Provide the [x, y] coordinate of the cell's center where the given text is located.  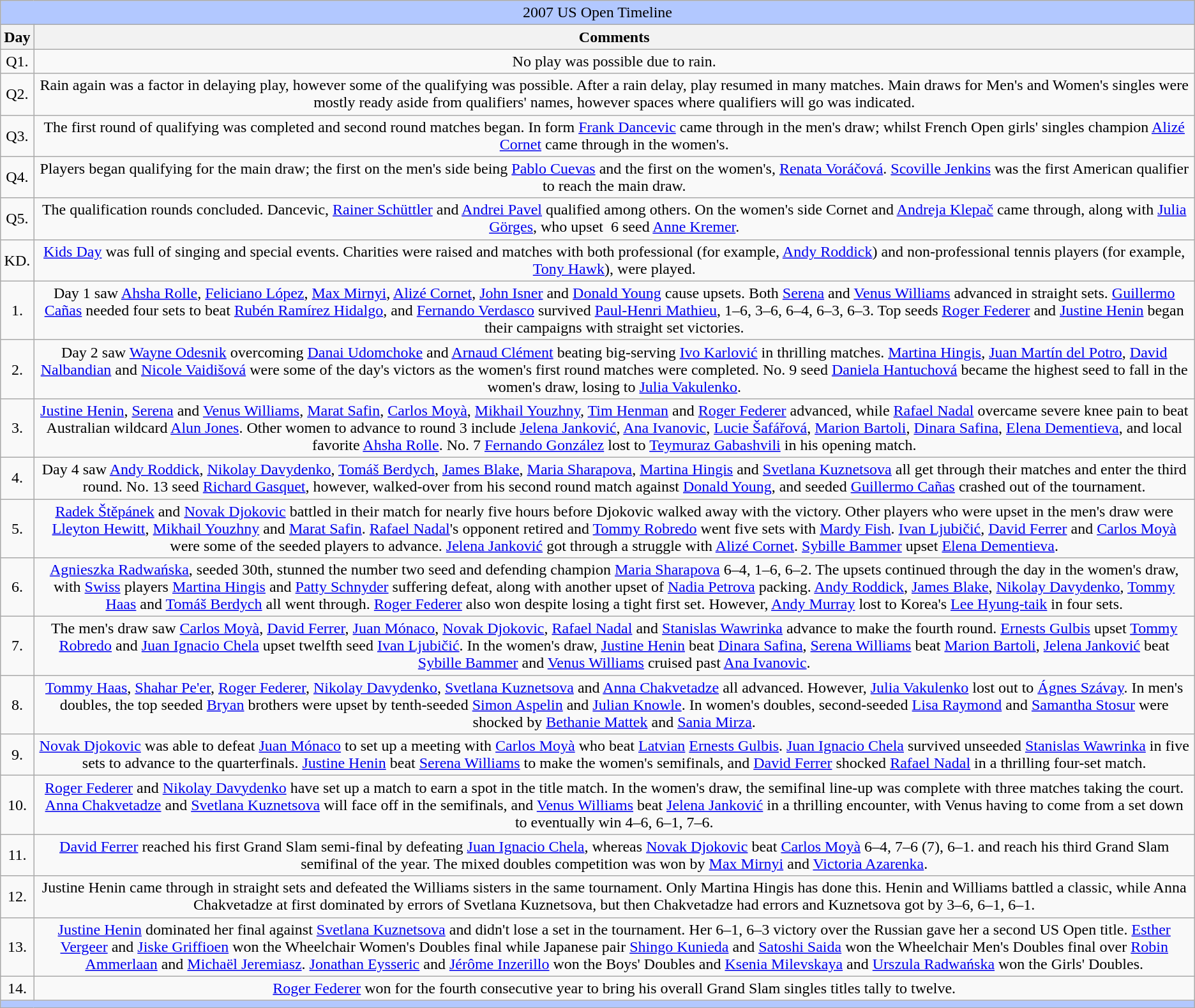
Q5. [17, 218]
13. [17, 947]
11. [17, 855]
5. [17, 529]
10. [17, 805]
3. [17, 428]
14. [17, 988]
No play was possible due to rain. [614, 61]
Q3. [17, 135]
Q2. [17, 94]
4. [17, 478]
12. [17, 896]
Q1. [17, 61]
2. [17, 369]
Q4. [17, 177]
Day [17, 37]
8. [17, 705]
7. [17, 646]
9. [17, 755]
6. [17, 587]
1. [17, 310]
Comments [614, 37]
KD. [17, 260]
Roger Federer won for the fourth consecutive year to bring his overall Grand Slam singles titles tally to twelve. [614, 988]
2007 US Open Timeline [597, 13]
